Provide the (x, y) coordinate of the cell's center where the given text is located.  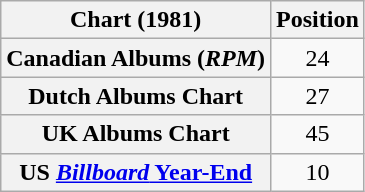
Canadian Albums (RPM) (136, 58)
Position (318, 20)
27 (318, 96)
45 (318, 134)
Chart (1981) (136, 20)
Dutch Albums Chart (136, 96)
US Billboard Year-End (136, 172)
10 (318, 172)
UK Albums Chart (136, 134)
24 (318, 58)
